Scan for the cell matching the given text and deliver its (x, y) coordinate at center. 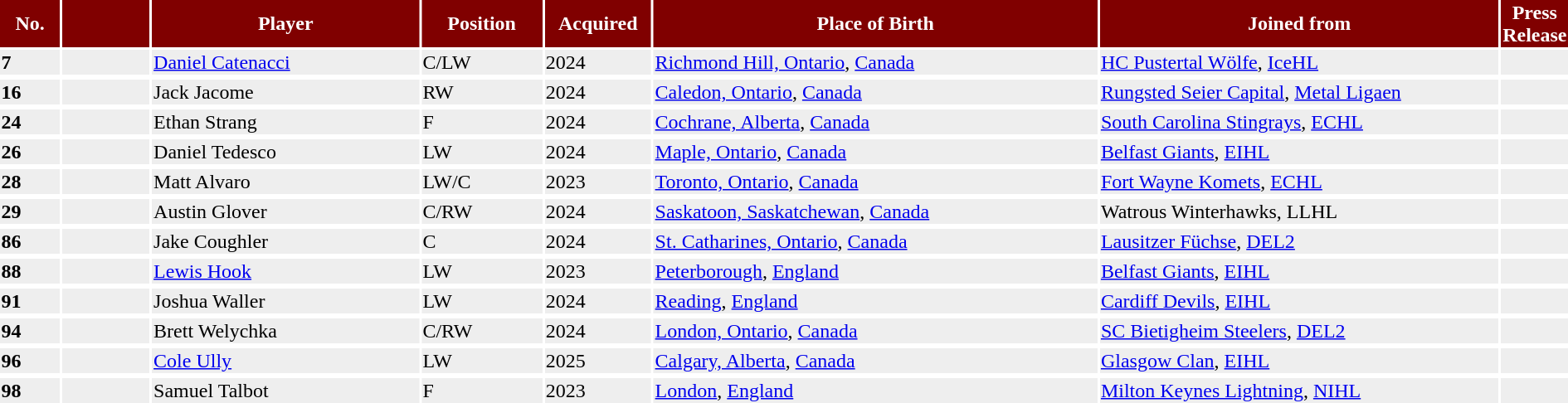
South Carolina Stingrays, ECHL (1299, 122)
London, England (875, 391)
Position (481, 23)
Rungsted Seier Capital, Metal Ligaen (1299, 92)
Peterborough, England (875, 271)
Acquired (597, 23)
24 (30, 122)
Samuel Talbot (285, 391)
Daniel Catenacci (285, 62)
Brett Welychka (285, 331)
SC Bietigheim Steelers, DEL2 (1299, 331)
Matt Alvaro (285, 182)
88 (30, 271)
26 (30, 152)
Ethan Strang (285, 122)
Caledon, Ontario, Canada (875, 92)
C (481, 241)
96 (30, 361)
Press Release (1535, 23)
29 (30, 211)
Jake Coughler (285, 241)
St. Catharines, Ontario, Canada (875, 241)
Joined from (1299, 23)
Calgary, Alberta, Canada (875, 361)
Maple, Ontario, Canada (875, 152)
C/LW (481, 62)
Fort Wayne Komets, ECHL (1299, 182)
2025 (597, 361)
Reading, England (875, 301)
RW (481, 92)
Player (285, 23)
98 (30, 391)
Lausitzer Füchse, DEL2 (1299, 241)
Saskatoon, Saskatchewan, Canada (875, 211)
86 (30, 241)
28 (30, 182)
LW/C (481, 182)
Austin Glover (285, 211)
Watrous Winterhawks, LLHL (1299, 211)
Cochrane, Alberta, Canada (875, 122)
Jack Jacome (285, 92)
Milton Keynes Lightning, NIHL (1299, 391)
No. (30, 23)
Joshua Waller (285, 301)
Place of Birth (875, 23)
Richmond Hill, Ontario, Canada (875, 62)
Glasgow Clan, EIHL (1299, 361)
Lewis Hook (285, 271)
16 (30, 92)
Cardiff Devils, EIHL (1299, 301)
Cole Ully (285, 361)
7 (30, 62)
London, Ontario, Canada (875, 331)
91 (30, 301)
Daniel Tedesco (285, 152)
HC Pustertal Wölfe, IceHL (1299, 62)
94 (30, 331)
Toronto, Ontario, Canada (875, 182)
